From the cell containing the given text, extract its center point as (X, Y) coordinate. 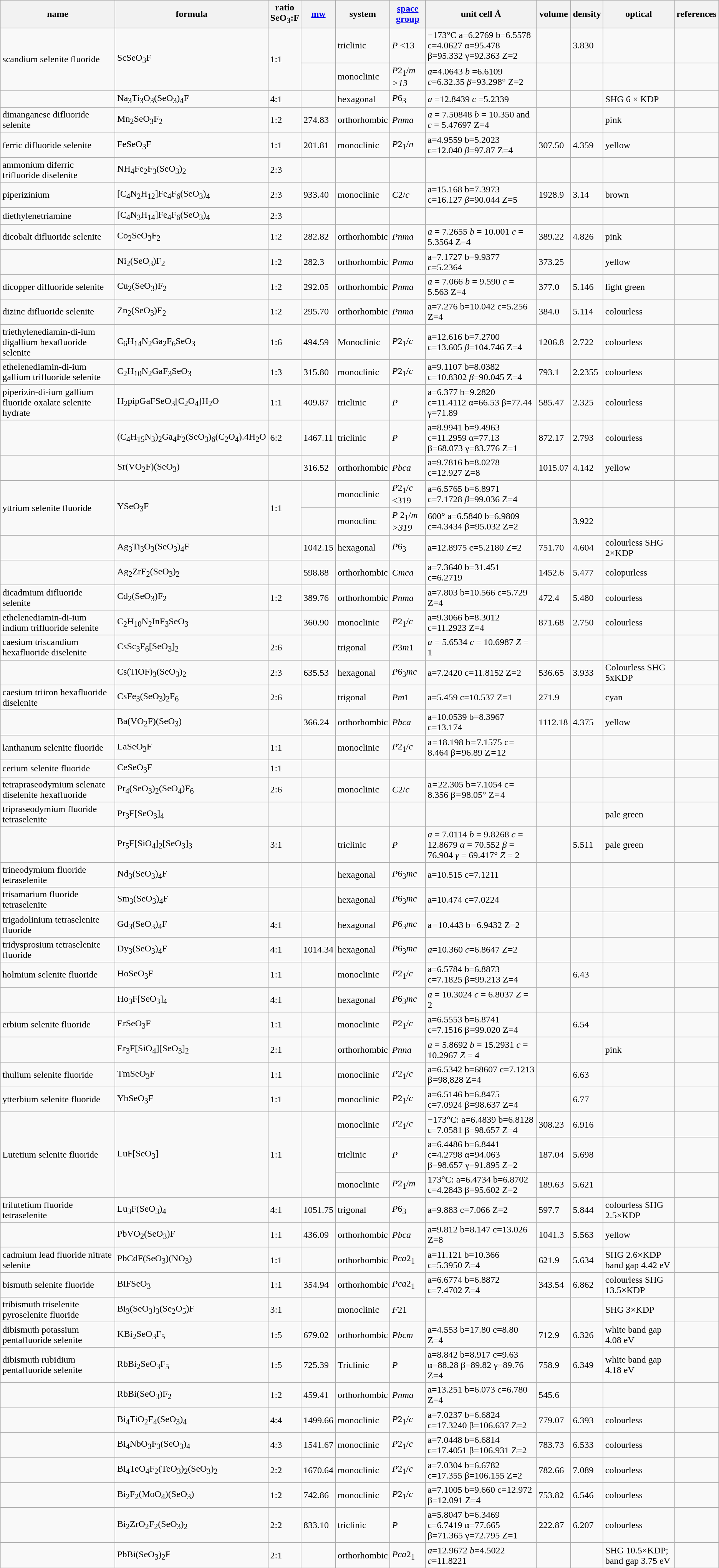
Bi3(SeO3)3(Se2O5)F (192, 1310)
a=10.0539 b=8.3967 c=13.174 (481, 723)
459.41 (318, 1395)
trilutetium fluoride tetraselenite (58, 1210)
Pbcm (408, 1335)
6.862 (587, 1285)
ScSeO3F (192, 59)
[C4N3H14]Fe4F6(SeO3)4 (192, 216)
Lu3F(SeO3)4 (192, 1210)
a=6.5146 b=6.8475 c=7.0924 β =98.637 Z=4 (481, 1100)
caesium triscandium hexafluoride diselenite (58, 647)
2.2355 (587, 372)
a = 10.443 b = 6.9432 Z=2 (481, 925)
a=15.168 b=7.3973 c=16.127 β=90.044 Z=5 (481, 195)
6.77 (587, 1100)
1042.15 (318, 547)
ethelenediamin-di-ium gallium trifluoride selenite (58, 372)
a=6.5342 b=68607 c=7.1213 β =98,828 Z=4 (481, 1074)
erbium selenite fluoride (58, 1024)
unit cell Å (481, 14)
ammonium diferric trifluoride diselenite (58, 170)
Ho3F[SeO3]4 (192, 1000)
Sm3(SeO3)4F (192, 900)
6.63 (587, 1074)
dibismuth potassium pentafluoride selenite (58, 1335)
a=6.5765 b=6.8971 c=7.1728 β=99.036 Z=4 (481, 494)
ethelenediamin-di-ium indium trifluoride selenite (58, 623)
6.546 (587, 1495)
5.480 (587, 597)
NH4Fe2F3(SeO3)2 (192, 170)
597.7 (554, 1210)
a = 7.50848 b = 10.350 and c = 5.47697 Z=4 (481, 120)
1:6 (285, 342)
colourless SHG 2.5×KDP (638, 1210)
cyan (638, 697)
6.54 (587, 1024)
thulium selenite fluoride (58, 1074)
a=6.6774 b=6.8872 c=7.4702 Z=4 (481, 1285)
dicadmium difluoride selenite (58, 597)
a=9.3066 b=8.3012 c=11.2923 Z=4 (481, 623)
536.65 (554, 673)
white band gap 4.08 eV (638, 1335)
a=8.9941 b=9.4963 c=11.2959 α=77.13 β=68.073 γ=83.776 Z=1 (481, 438)
SHG 3×KDP (638, 1310)
dizinc difluoride selenite (58, 312)
1112.18 (554, 723)
a = 5.6534 c = 10.6987 Z = 1 (481, 647)
Pr5F[SiO4]2[SeO3]3 (192, 845)
472.4 (554, 597)
dicobalt difluoride selenite (58, 237)
635.53 (318, 673)
piperizinium (58, 195)
Zn2(SeO3)F2 (192, 312)
725.39 (318, 1365)
679.02 (318, 1335)
360.90 (318, 623)
783.73 (554, 1445)
282.82 (318, 237)
833.10 (318, 1525)
tribismuth triselenite pyroselenite fluoride (58, 1310)
6.533 (587, 1445)
3.14 (587, 195)
Bi2ZrO2F2(SeO3)2 (192, 1525)
KBi2SeO3F5 (192, 1335)
Co2SeO3F2 (192, 237)
5.621 (587, 1185)
Cs(TiOF)3(SeO3)2 (192, 673)
1:3 (285, 372)
Cd2(SeO3)F2 (192, 597)
1541.67 (318, 1445)
354.94 (318, 1285)
600° a=6.5840 b=6.9809 c=4.3434 β =95.032 Z=2 (481, 521)
1051.75 (318, 1210)
5.698 (587, 1154)
a=9.7816 b=8.0278 c=12.927 Z=8 (481, 468)
377.0 (554, 287)
6.207 (587, 1525)
Bi4TeO4F2(TeO3)2(SeO3)2 (192, 1470)
292.05 (318, 287)
a=7.1727 b=9.9377 c=5.2364 (481, 262)
409.87 (318, 402)
colourless SHG 13.5×KDP (638, 1285)
1452.6 (554, 573)
a = 10.3024 c = 6.8037 Z = 2 (481, 1000)
optical (638, 14)
yttrium selenite fluoride (58, 508)
CsSc3F6[SeO3]2 (192, 647)
1206.8 (554, 342)
758.9 (554, 1365)
189.63 (554, 1185)
a=8.842 b=8.917 c=9.63 α=88.28 β=89.82 γ=89.76 Z=4 (481, 1365)
P21/m >13 (408, 77)
cadmium lead fluoride nitrate selenite (58, 1260)
piperizin-di-ium gallium fluoride oxalate selenite hydrate (58, 402)
system (363, 14)
C2H10N2InF3SeO3 (192, 623)
triethylenediamin-di-ium digallium hexafluoride selenite (58, 342)
Bi4NbO3F3(SeO3)4 (192, 1445)
Cmca (408, 573)
P21/n (408, 145)
366.24 (318, 723)
dibismuth rubidium pentafluoride selenite (58, 1365)
Ba(VO2F)(SeO3) (192, 723)
CeSeO3F (192, 768)
384.0 (554, 312)
a=7.0304 b=6.6782 c=17.355 β=106.155 Z=2 (481, 1470)
YSeO3F (192, 508)
mw (318, 14)
Pnna (408, 1050)
5.114 (587, 312)
5.146 (587, 287)
a=12.616 b=7.2700 c=13.605 β=104.746 Z=4 (481, 342)
F21 (408, 1310)
282.3 (318, 262)
793.1 (554, 372)
1014.34 (318, 950)
5.844 (587, 1210)
3.933 (587, 673)
trineodymium fluoride tetraselenite (58, 875)
Na3Ti3O3(SeO3)4F (192, 99)
4.826 (587, 237)
BiFSeO3 (192, 1285)
1670.64 (318, 1470)
585.47 (554, 402)
222.87 (554, 1525)
a=7.3640 b=31.451 c=6.2719 (481, 573)
1015.07 (554, 468)
308.23 (554, 1124)
6.43 (587, 974)
4:4 (285, 1420)
diethylenetriamine (58, 216)
C2H10N2GaF3SeO3 (192, 372)
a = 7.2655 b = 10.001 c = 5.3564 Z=4 (481, 237)
caesium triiron hexafluoride diselenite (58, 697)
FeSeO3F (192, 145)
−173°C: a=6.4839 b=6.8128 c=7.0581 β=98.657 Z=4 (481, 1124)
187.04 (554, 1154)
P 21/m >319 (408, 521)
lanthanum selenite fluoride (58, 747)
343.54 (554, 1285)
a=4.0643 b =6.6109 c=6.32.35 β=93.298° Z=2 (481, 77)
Ni2(SeO3)F2 (192, 262)
a=6.5553 b=6.8741 c=7.1516 β =99.020 Z=4 (481, 1024)
373.25 (554, 262)
6.326 (587, 1335)
4.359 (587, 145)
holmium selenite fluoride (58, 974)
formula (192, 14)
4.604 (587, 547)
name (58, 14)
a=7.803 b=10.566 c=5.729 Z=4 (481, 597)
dicopper difluoride selenite (58, 287)
742.86 (318, 1495)
a=7.1005 b=9.660 c=12.972 β=12.091 Z=4 (481, 1495)
712.9 (554, 1335)
PbCdF(SeO3)(NO3) (192, 1260)
a =12.8439 c =5.2339 (481, 99)
316.52 (318, 468)
173°C: a=6.4734 b=6.8702 c=4.2843 β=95.602 Z=2 (481, 1185)
6.916 (587, 1124)
ErSeO3F (192, 1024)
PbBi(SeO3)2F (192, 1555)
1928.9 (554, 195)
Bi2F2(MoO4)(SeO3) (192, 1495)
6:2 (285, 438)
753.82 (554, 1495)
4:3 (285, 1445)
Pr3F[SeO3]4 (192, 815)
782.66 (554, 1470)
a=5.459 c=10.537 Z=1 (481, 697)
a=12.9672 b=4.5022 c=11.8221 (481, 1555)
Monoclinic (363, 342)
1041.3 (554, 1235)
a = 7.066 b = 9.590 c = 5.563 Z=4 (481, 287)
a=11.121 b=10.366 c=5.3950 Z=4 (481, 1260)
colourless SHG 2×KDP (638, 547)
6.349 (587, 1365)
P21/c <319 (408, 494)
bismuth selenite fluoride (58, 1285)
references (697, 14)
Er3F[SiO4][SeO3]2 (192, 1050)
[C4N2H12]Fe4F6(SeO3)4 (192, 195)
a=7.2420 c=11.8152 Z=2 (481, 673)
ytterbium selenite fluoride (58, 1100)
Sr(VO2F)(SeO3) (192, 468)
scandium selenite fluoride (58, 59)
2.722 (587, 342)
a = 5.8692 b = 15.2931 c = 10.2967 Z = 4 (481, 1050)
Colourless SHG 5xKDP (638, 673)
4.142 (587, 468)
SHG 2.6×KDP band gap 4.42 eV (638, 1260)
389.76 (318, 597)
7.089 (587, 1470)
621.9 (554, 1260)
LuF[SeO3] (192, 1154)
a = 22.305 b = 7.1054 c = 8.356 β = 98.05° Z = 4 (481, 789)
RbBi2SeO3F5 (192, 1365)
Gd3(SeO3)4F (192, 925)
TmSeO3F (192, 1074)
271.9 (554, 697)
SHG 10.5×KDP; band gap 3.75 eV (638, 1555)
trisamarium fluoride tetraselenite (58, 900)
Pr4(SeO3)2(SeO4)F6 (192, 789)
a=6.377 b=9.2820 c=11.4112 α=66.53 β=77.44 γ=71.89 (481, 402)
779.07 (554, 1420)
white band gap 4.18 eV (638, 1365)
Lutetium selenite fluoride (58, 1154)
Ag3Ti3O3(SeO3)4F (192, 547)
933.40 (318, 195)
201.81 (318, 145)
a=7.276 b=10.042 c=5.256 Z=4 (481, 312)
5.477 (587, 573)
315.80 (318, 372)
3.830 (587, 45)
a = 18.198 b = 7.1575 c = 8.464 β = 96.89 Z = 12 (481, 747)
space group (408, 14)
tetrapraseodymium selenate diselenite hexafluoride (58, 789)
a=9.1107 b=8.0382 c=10.8302 β=90.045 Z=4 (481, 372)
871.68 (554, 623)
295.70 (318, 312)
5.563 (587, 1235)
751.70 (554, 547)
Bi4TiO2F4(SeO3)4 (192, 1420)
6.393 (587, 1420)
a=10.474 c=7.0224 (481, 900)
volume (554, 14)
a=4.9559 b=5.2023 c=12.040 β=97.87 Z=4 (481, 145)
tridysprosium tetraselenite fluoride (58, 950)
Nd3(SeO3)4F (192, 875)
Pm1 (408, 697)
(C4H15N3)2Ga4F2(SeO3)6(C2O4).4H2O (192, 438)
a=10.515 c=7.1211 (481, 875)
a=13.251 b=6.073 c=6.780 Z=4 (481, 1395)
5.511 (587, 845)
ferric difluoride selenite (58, 145)
density (587, 14)
5.634 (587, 1260)
C6H14N2Ga2F6SeO3 (192, 342)
Triclinic (363, 1365)
ratioSeO3:F (285, 14)
a = 7.0114 b = 9.8268 c = 12.8679 α = 70.552 β = 76.904 γ = 69.417° Z = 2 (481, 845)
RbBi(SeO3)F2 (192, 1395)
cerium selenite fluoride (58, 768)
Dy3(SeO3)4F (192, 950)
389.22 (554, 237)
tripraseodymium fluoride tetraselenite (58, 815)
P3m1 (408, 647)
2.750 (587, 623)
2.793 (587, 438)
4.375 (587, 723)
a=4.553 b=17.80 c=8.80 Z=4 (481, 1335)
YbSeO3F (192, 1100)
598.88 (318, 573)
Mn2SeO3F2 (192, 120)
−173°C a=6.2769 b=6.5578 c=4.0627 α=95.478 β=95.332 γ=92.363 Z=2 (481, 45)
3.922 (587, 521)
HoSeO3F (192, 974)
Ag2ZrF2(SeO3)2 (192, 573)
colopurless (638, 573)
a=7.0448 b=6.6814 c=17.4051 β=106.931 Z=2 (481, 1445)
SHG 6 × KDP (638, 99)
436.09 (318, 1235)
CsFe3(SeO3)2F6 (192, 697)
a=6.5784 b=6.8873 c=7.1825 β =99.213 Z=4 (481, 974)
2.325 (587, 402)
P <13 (408, 45)
LaSeO3F (192, 747)
a=12.8975 c=5.2180 Z=2 (481, 547)
a=10.360 c=6.8647 Z=2 (481, 950)
brown (638, 195)
PbVO2(SeO3)F (192, 1235)
307.50 (554, 145)
dimanganese difluoride selenite (58, 120)
monoclinc (363, 521)
274.83 (318, 120)
H2pipGaFSeO3[C2O4]H2O (192, 402)
trigadolinium tetraselenite fluoride (58, 925)
a=9.812 b=8.147 c=13.026 Z=8 (481, 1235)
872.17 (554, 438)
a=5.8047 b=6.3469 c=6.7419 α=77.665 β=71.365 γ=72.795 Z=1 (481, 1525)
494.59 (318, 342)
1499.66 (318, 1420)
a=9.883 c=7.066 Z=2 (481, 1210)
light green (638, 287)
a=7.0237 b=6.6824 c=17.3240 β=106.637 Z=2 (481, 1420)
P21/m (408, 1185)
Cu2(SeO3)F2 (192, 287)
a=6.4486 b=6.8441 c=4.2798 α=94.063 β=98.657 γ=91.895 Z=2 (481, 1154)
545.6 (554, 1395)
1467.11 (318, 438)
